Determine the (X, Y) coordinate at the center of the cell enclosing the given text.  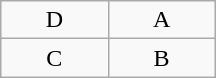
B (162, 58)
A (162, 20)
C (54, 58)
D (54, 20)
